Locate the cell with the specified text and output its (x, y) center coordinate. 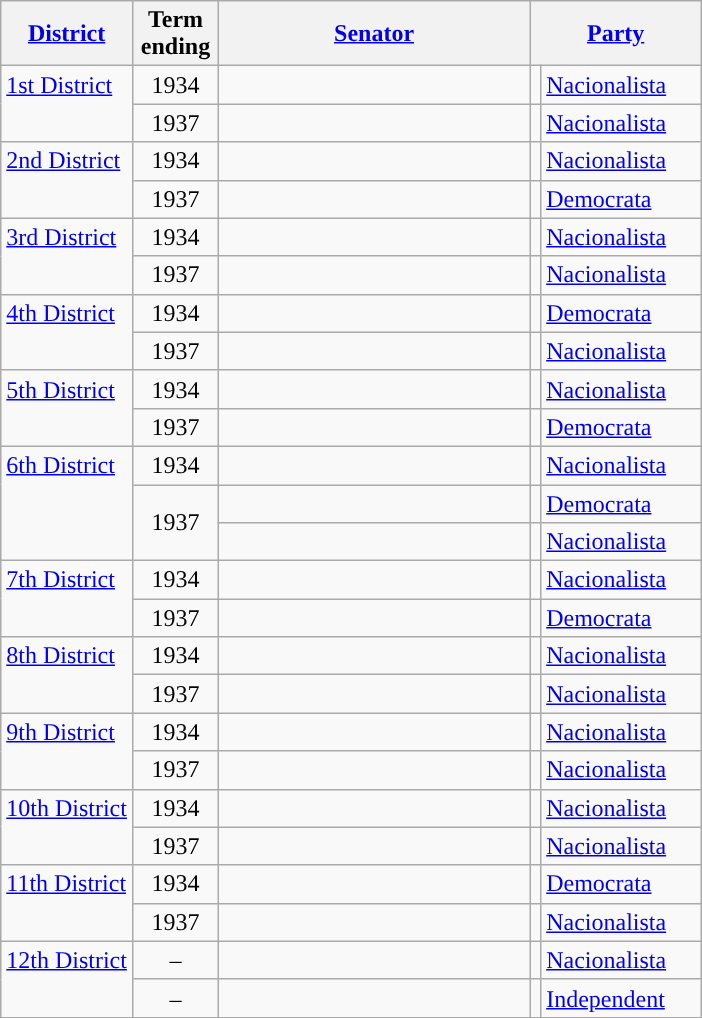
6th District (67, 503)
11th District (67, 903)
4th District (67, 332)
2nd District (67, 180)
10th District (67, 827)
9th District (67, 751)
Senator (374, 34)
5th District (67, 408)
Independent (622, 998)
3rd District (67, 256)
Party (616, 34)
1st District (67, 104)
12th District (67, 979)
7th District (67, 599)
District (67, 34)
Term ending (175, 34)
8th District (67, 675)
